Output the (x, y) coordinate of the center of the cell containing the given text.  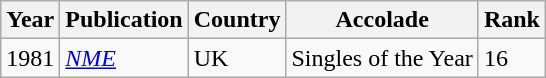
1981 (30, 58)
Country (237, 20)
16 (512, 58)
Publication (124, 20)
Accolade (382, 20)
Singles of the Year (382, 58)
Year (30, 20)
NME (124, 58)
UK (237, 58)
Rank (512, 20)
